Search for the cell housing the specified text and yield its [X, Y] center coordinate. 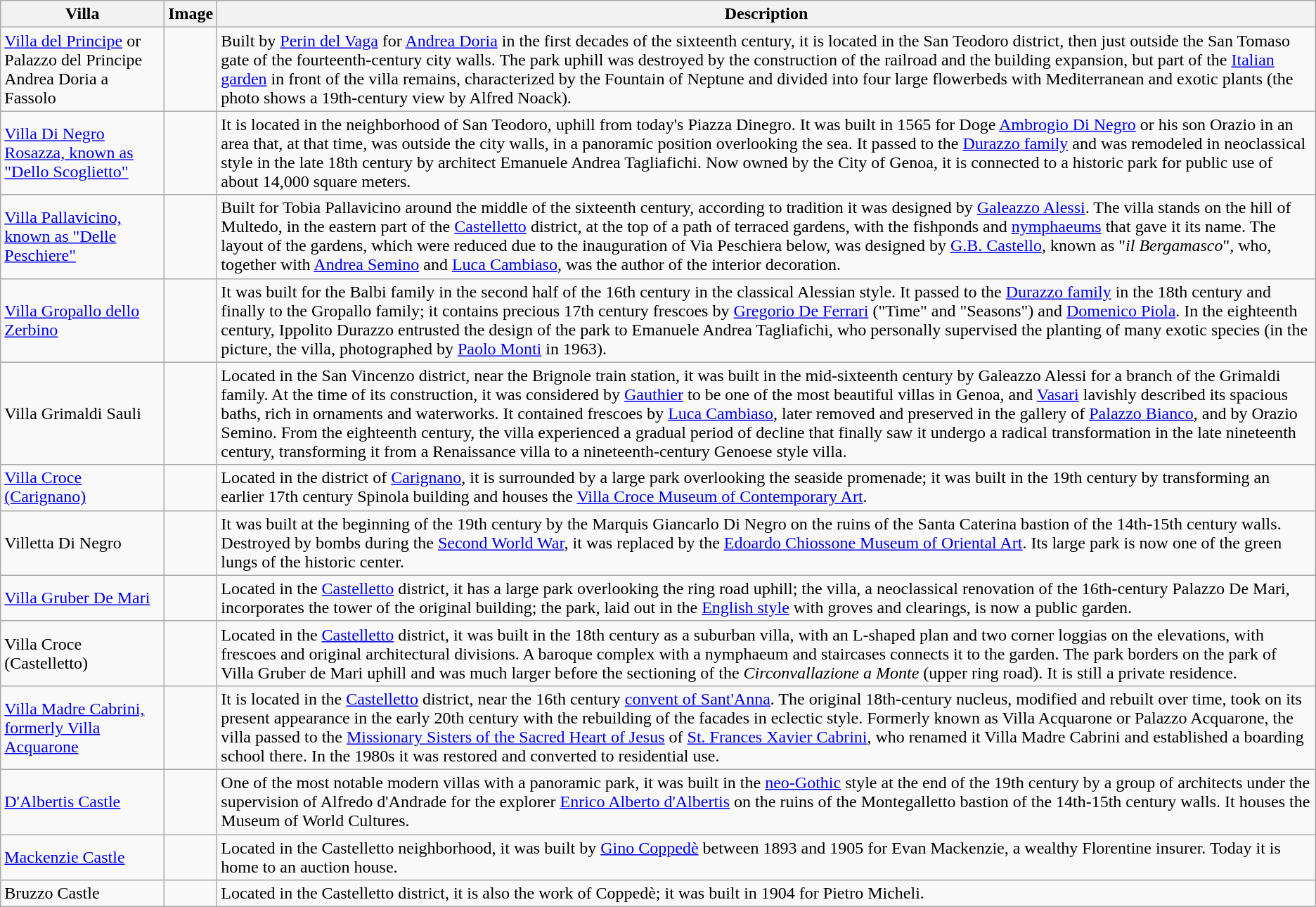
Villa Pallavicino, known as "Delle Peschiere" [83, 236]
Villetta Di Negro [83, 543]
Villa del Principe or Palazzo del Principe Andrea Doria a Fassolo [83, 69]
Image [191, 14]
Villa Croce (Carignano) [83, 488]
Located in the Castelletto district, it is also the work of Coppedè; it was built in 1904 for Pietro Micheli. [766, 894]
Villa Grimaldi Sauli [83, 413]
Villa Di Negro Rosazza, known as "Dello Scoglietto" [83, 153]
Villa Gropallo dello Zerbino [83, 321]
Description [766, 14]
Villa Croce (Castelletto) [83, 653]
Mackenzie Castle [83, 856]
Bruzzo Castle [83, 894]
Villa Madre Cabrini, formerly Villa Acquarone [83, 727]
D'Albertis Castle [83, 802]
Villa Gruber De Mari [83, 598]
Villa [83, 14]
